Pinpoint the cell where the given text exists, returning its (x, y) midpoint coordinate. 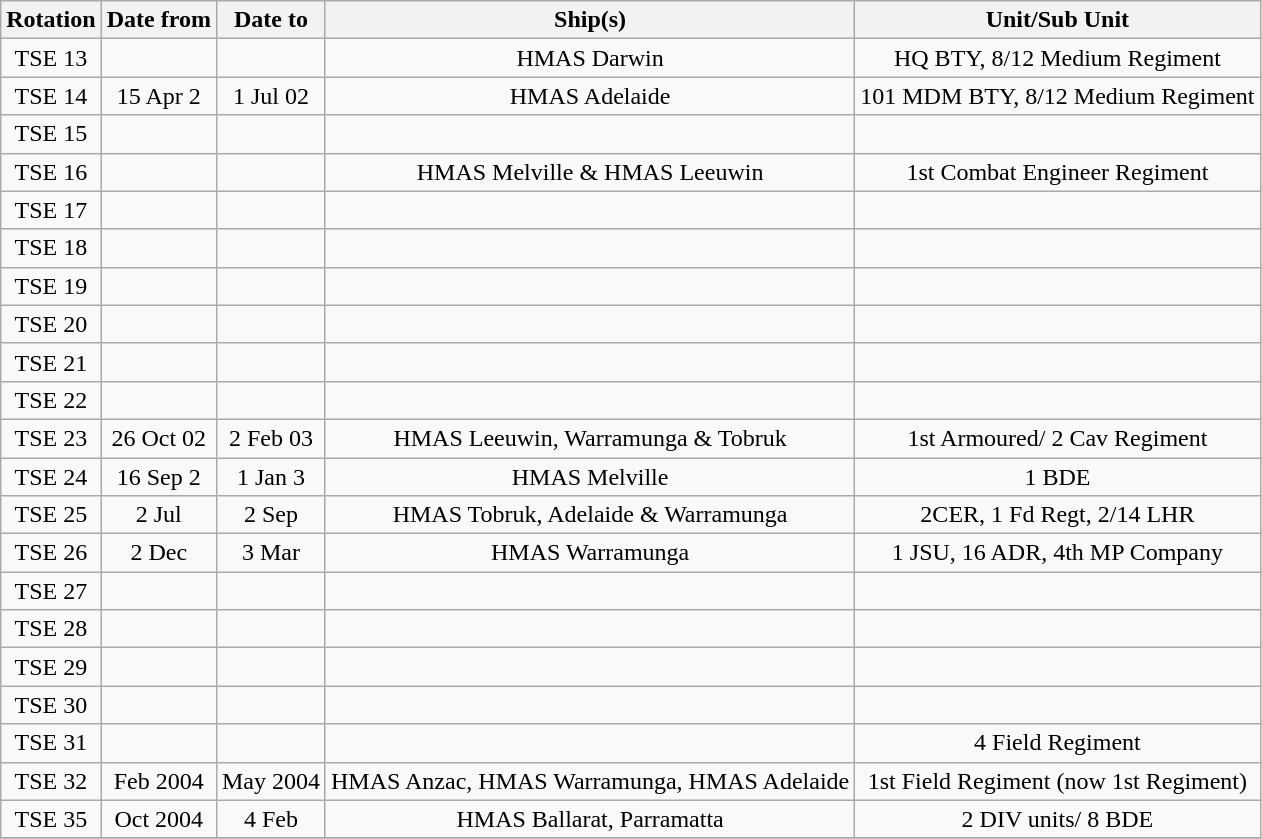
1st Field Regiment (now 1st Regiment) (1058, 781)
TSE 13 (51, 58)
16 Sep 2 (158, 477)
HMAS Ballarat, Parramatta (590, 819)
4 Field Regiment (1058, 743)
1 Jul 02 (270, 96)
TSE 25 (51, 515)
HQ BTY, 8/12 Medium Regiment (1058, 58)
1 Jan 3 (270, 477)
TSE 22 (51, 400)
May 2004 (270, 781)
HMAS Melville & HMAS Leeuwin (590, 172)
TSE 19 (51, 286)
HMAS Leeuwin, Warramunga & Tobruk (590, 438)
2 Dec (158, 553)
TSE 15 (51, 134)
Date to (270, 20)
TSE 17 (51, 210)
2 DIV units/ 8 BDE (1058, 819)
TSE 24 (51, 477)
15 Apr 2 (158, 96)
TSE 21 (51, 362)
Unit/Sub Unit (1058, 20)
TSE 31 (51, 743)
Date from (158, 20)
Feb 2004 (158, 781)
HMAS Warramunga (590, 553)
26 Oct 02 (158, 438)
2 Jul (158, 515)
2 Feb 03 (270, 438)
TSE 30 (51, 705)
1 BDE (1058, 477)
HMAS Tobruk, Adelaide & Warramunga (590, 515)
Rotation (51, 20)
4 Feb (270, 819)
3 Mar (270, 553)
Ship(s) (590, 20)
HMAS Adelaide (590, 96)
TSE 14 (51, 96)
TSE 27 (51, 591)
1st Armoured/ 2 Cav Regiment (1058, 438)
TSE 35 (51, 819)
101 MDM BTY, 8/12 Medium Regiment (1058, 96)
TSE 16 (51, 172)
TSE 26 (51, 553)
TSE 32 (51, 781)
1 JSU, 16 ADR, 4th MP Company (1058, 553)
TSE 23 (51, 438)
HMAS Melville (590, 477)
2CER, 1 Fd Regt, 2/14 LHR (1058, 515)
TSE 18 (51, 248)
TSE 28 (51, 629)
2 Sep (270, 515)
Oct 2004 (158, 819)
HMAS Darwin (590, 58)
TSE 29 (51, 667)
HMAS Anzac, HMAS Warramunga, HMAS Adelaide (590, 781)
TSE 20 (51, 324)
1st Combat Engineer Regiment (1058, 172)
